Return [X, Y] of the center of cell containing provided text 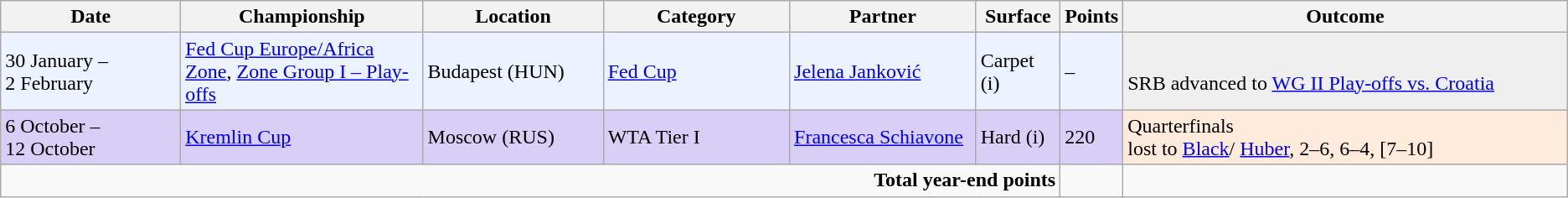
Location [513, 17]
Fed Cup Europe/Africa Zone, Zone Group I – Play-offs [302, 71]
6 October –12 October [90, 138]
Kremlin Cup [302, 138]
Outcome [1345, 17]
SRB advanced to WG II Play-offs vs. Croatia [1345, 71]
Carpet (i) [1018, 71]
Budapest (HUN) [513, 71]
Total year-end points [531, 180]
Partner [883, 17]
Category [696, 17]
Surface [1018, 17]
30 January – 2 February [90, 71]
Moscow (RUS) [513, 138]
Quarterfinals lost to Black/ Huber, 2–6, 6–4, [7–10] [1345, 138]
Hard (i) [1018, 138]
Fed Cup [696, 71]
Date [90, 17]
Championship [302, 17]
Points [1092, 17]
WTA Tier I [696, 138]
– [1092, 71]
220 [1092, 138]
Francesca Schiavone [883, 138]
Jelena Janković [883, 71]
